Identify which cell holds the provided text, then report its [X, Y] central coordinate. 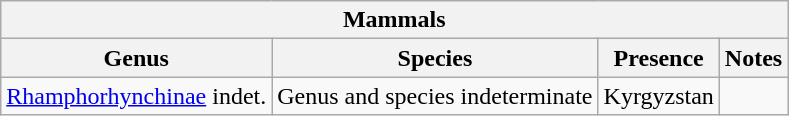
Genus and species indeterminate [435, 96]
Species [435, 58]
Notes [753, 58]
Kyrgyzstan [658, 96]
Mammals [394, 20]
Genus [136, 58]
Presence [658, 58]
Rhamphorhynchinae indet. [136, 96]
